From the cell containing the given text, extract its center point as [X, Y] coordinate. 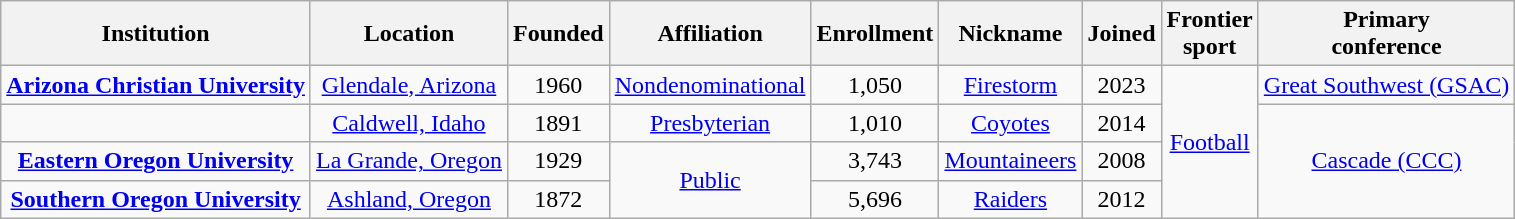
1,010 [875, 123]
Institution [156, 34]
Nondenominational [710, 85]
1929 [558, 161]
5,696 [875, 199]
2012 [1122, 199]
1,050 [875, 85]
La Grande, Oregon [408, 161]
Eastern Oregon University [156, 161]
Glendale, Arizona [408, 85]
Southern Oregon University [156, 199]
1891 [558, 123]
Firestorm [1010, 85]
Nickname [1010, 34]
Founded [558, 34]
Raiders [1010, 199]
Ashland, Oregon [408, 199]
Joined [1122, 34]
Caldwell, Idaho [408, 123]
3,743 [875, 161]
2008 [1122, 161]
Affiliation [710, 34]
Public [710, 180]
Cascade (CCC) [1386, 161]
1960 [558, 85]
Location [408, 34]
2023 [1122, 85]
2014 [1122, 123]
Arizona Christian University [156, 85]
Presbyterian [710, 123]
Mountaineers [1010, 161]
Great Southwest (GSAC) [1386, 85]
Primaryconference [1386, 34]
Football [1210, 142]
1872 [558, 199]
Enrollment [875, 34]
Frontiersport [1210, 34]
Coyotes [1010, 123]
